From the cell containing the given text, extract its center point as (x, y) coordinate. 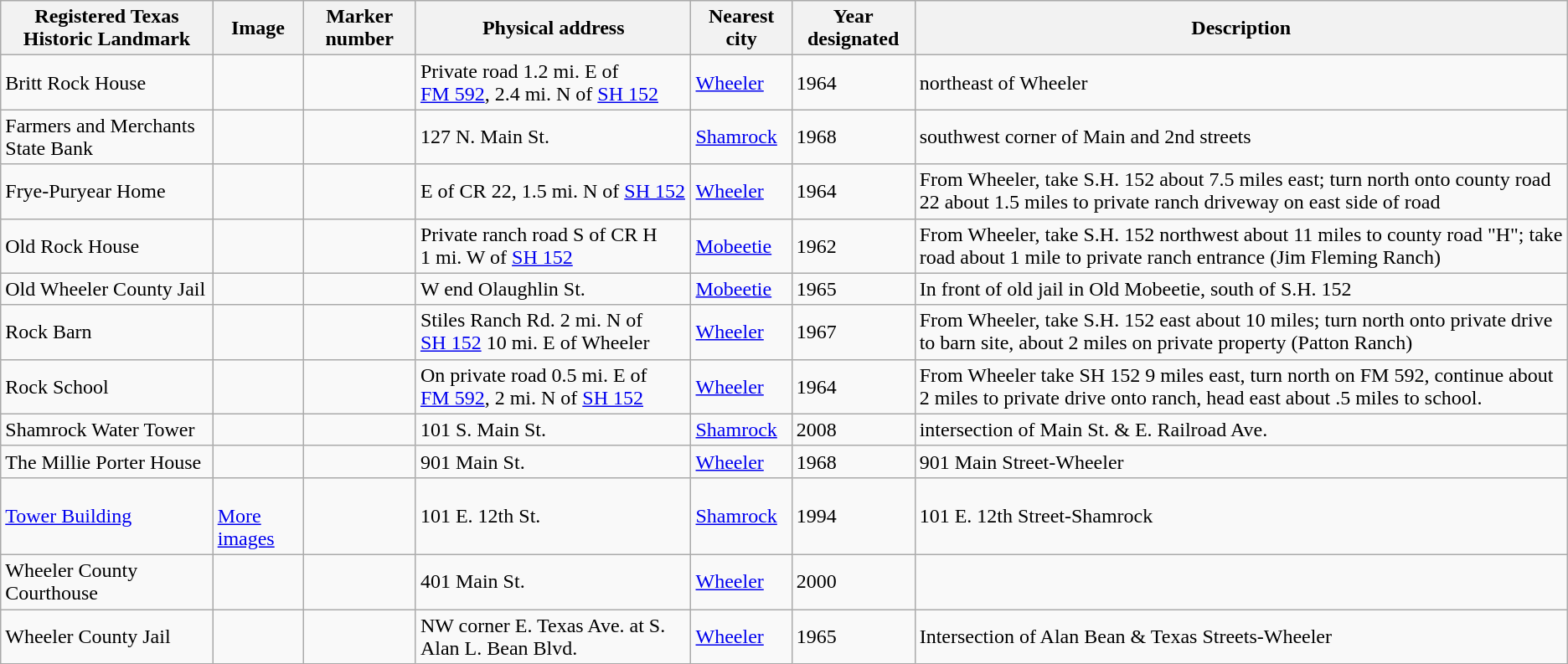
Stiles Ranch Rd. 2 mi. N of SH 152 10 mi. E of Wheeler (553, 332)
intersection of Main St. & E. Railroad Ave. (1241, 430)
southwest corner of Main and 2nd streets (1241, 137)
Tower Building (107, 516)
Marker number (360, 28)
Physical address (553, 28)
401 Main St. (553, 581)
Wheeler County Courthouse (107, 581)
1967 (853, 332)
Nearest city (741, 28)
From Wheeler, take S.H. 152 about 7.5 miles east; turn north onto county road 22 about 1.5 miles to private ranch driveway on east side of road (1241, 191)
1994 (853, 516)
2008 (853, 430)
On private road 0.5 mi. E of FM 592, 2 mi. N of SH 152 (553, 387)
1962 (853, 246)
Registered Texas Historic Landmark (107, 28)
101 S. Main St. (553, 430)
From Wheeler, take S.H. 152 east about 10 miles; turn north onto private drive to barn site, about 2 miles on private property (Patton Ranch) (1241, 332)
101 E. 12th Street-Shamrock (1241, 516)
Intersection of Alan Bean & Texas Streets-Wheeler (1241, 636)
Description (1241, 28)
From Wheeler take SH 152 9 miles east, turn north on FM 592, continue about 2 miles to private drive onto ranch, head east about .5 miles to school. (1241, 387)
Britt Rock House (107, 82)
Rock School (107, 387)
From Wheeler, take S.H. 152 northwest about 11 miles to county road "H"; take road about 1 mile to private ranch entrance (Jim Fleming Ranch) (1241, 246)
Old Wheeler County Jail (107, 289)
Private ranch road S of CR H 1 mi. W of SH 152 (553, 246)
2000 (853, 581)
Private road 1.2 mi. E of FM 592, 2.4 mi. N of SH 152 (553, 82)
101 E. 12th St. (553, 516)
Rock Barn (107, 332)
NW corner E. Texas Ave. at S. Alan L. Bean Blvd. (553, 636)
Image (258, 28)
901 Main St. (553, 461)
W end Olaughlin St. (553, 289)
E of CR 22, 1.5 mi. N of SH 152 (553, 191)
More images (258, 516)
Old Rock House (107, 246)
Wheeler County Jail (107, 636)
northeast of Wheeler (1241, 82)
Farmers and Merchants State Bank (107, 137)
901 Main Street-Wheeler (1241, 461)
127 N. Main St. (553, 137)
Shamrock Water Tower (107, 430)
The Millie Porter House (107, 461)
Frye-Puryear Home (107, 191)
Year designated (853, 28)
In front of old jail in Old Mobeetie, south of S.H. 152 (1241, 289)
